Capture the cell that displays the provided text and extract its [x, y] central coordinate. 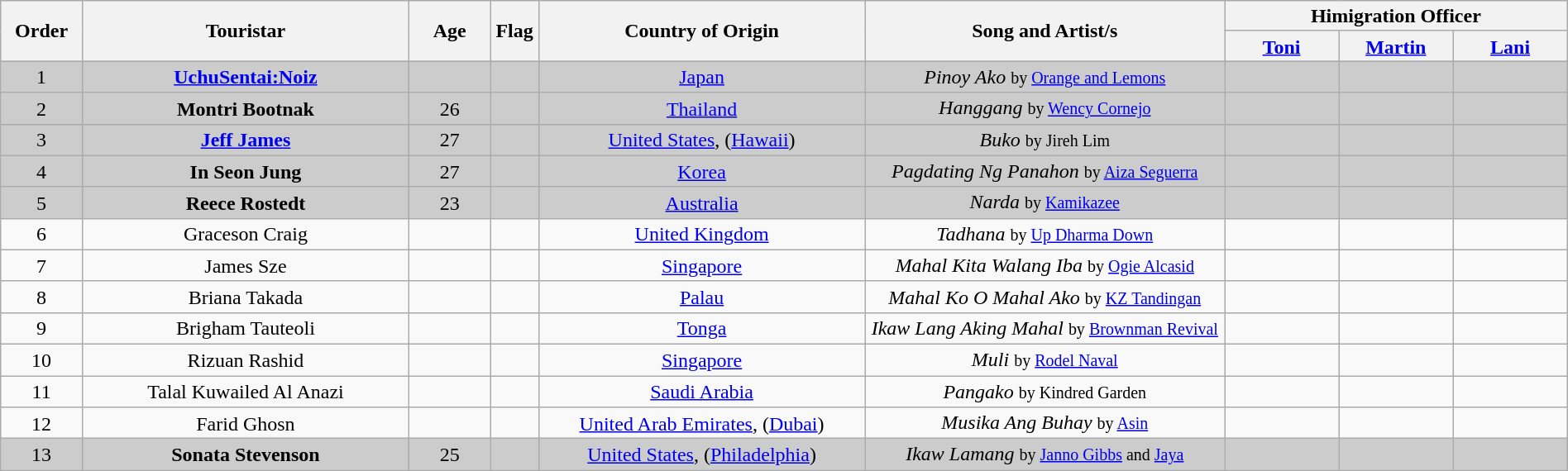
Saudi Arabia [701, 391]
Toni [1281, 46]
Order [41, 31]
Himigration Officer [1396, 17]
12 [41, 423]
4 [41, 171]
Hanggang by Wency Cornejo [1045, 108]
Mahal Kita Walang Iba by Ogie Alcasid [1045, 265]
7 [41, 265]
Pagdating Ng Panahon by Aiza Seguerra [1045, 171]
Jeff James [245, 140]
26 [450, 108]
United Kingdom [701, 234]
Ikaw Lang Aking Mahal by Brownman Revival [1045, 328]
Ikaw Lamang by Janno Gibbs and Jaya [1045, 454]
Mahal Ko O Mahal Ako by KZ Tandingan [1045, 297]
United States, (Hawaii) [701, 140]
Korea [701, 171]
1 [41, 77]
Reece Rostedt [245, 202]
23 [450, 202]
Japan [701, 77]
Rizuan Rashid [245, 359]
Australia [701, 202]
United Arab Emirates, (Dubai) [701, 423]
Thailand [701, 108]
Brigham Tauteoli [245, 328]
UchuSentai:Noiz [245, 77]
Pangako by Kindred Garden [1045, 391]
Graceson Craig [245, 234]
9 [41, 328]
Country of Origin [701, 31]
Palau [701, 297]
Flag [514, 31]
United States, (Philadelphia) [701, 454]
Briana Takada [245, 297]
8 [41, 297]
Touristar [245, 31]
In Seon Jung [245, 171]
Martin [1396, 46]
Farid Ghosn [245, 423]
2 [41, 108]
James Sze [245, 265]
Song and Artist/s [1045, 31]
Buko by Jireh Lim [1045, 140]
Montri Bootnak [245, 108]
Age [450, 31]
Musika Ang Buhay by Asin [1045, 423]
Muli by Rodel Naval [1045, 359]
10 [41, 359]
Sonata Stevenson [245, 454]
Pinoy Ako by Orange and Lemons [1045, 77]
5 [41, 202]
Talal Kuwailed Al Anazi [245, 391]
Tadhana by Up Dharma Down [1045, 234]
Narda by Kamikazee [1045, 202]
13 [41, 454]
25 [450, 454]
11 [41, 391]
Lani [1510, 46]
Tonga [701, 328]
3 [41, 140]
6 [41, 234]
